Output the (X, Y) coordinate of the center of the cell containing the given text.  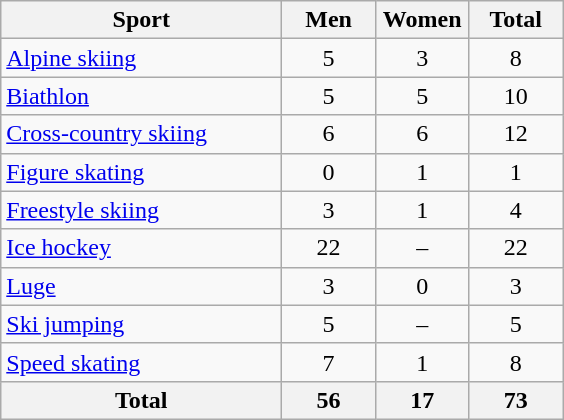
4 (516, 210)
Freestyle skiing (142, 210)
Women (422, 20)
17 (422, 400)
Luge (142, 286)
Men (329, 20)
Ski jumping (142, 324)
Biathlon (142, 96)
Figure skating (142, 172)
Ice hockey (142, 248)
7 (329, 362)
73 (516, 400)
Sport (142, 20)
Cross-country skiing (142, 134)
56 (329, 400)
Speed skating (142, 362)
10 (516, 96)
12 (516, 134)
Alpine skiing (142, 58)
